Determine the [X, Y] coordinate at the center of the cell enclosing the given text.  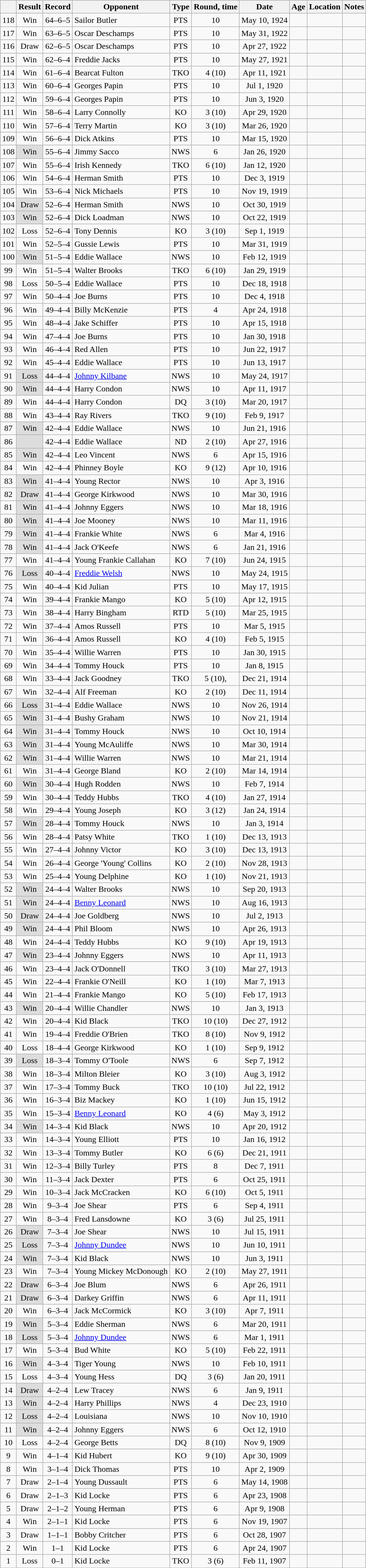
3 (12) [216, 810]
44 [8, 995]
92 [8, 362]
Dick Loadman [121, 218]
Jan 20, 1911 [265, 1377]
Jul 25, 1911 [265, 1218]
89 [8, 402]
Jan 16, 1912 [265, 1140]
90 [8, 389]
57–6–4 [58, 125]
Dick Thomas [121, 1469]
Billy Turley [121, 1166]
Young Rector [121, 481]
Jun 13, 1917 [265, 362]
Nov 28, 1913 [265, 863]
Young Joseph [121, 810]
Eddie Sherman [121, 1324]
116 [8, 46]
Nov 10, 1910 [265, 1416]
Johnny Victor [121, 850]
67 [8, 692]
45–4–4 [58, 362]
66 [8, 705]
35 [8, 1113]
46 [8, 968]
Bud White [121, 1350]
91 [8, 375]
Apr 15, 1918 [265, 323]
Young McAuliffe [121, 744]
Ray Rivers [121, 415]
Apr 30, 1909 [265, 1456]
Apr 15, 1916 [265, 455]
2–1–3 [58, 1495]
Bobby Critcher [121, 1535]
17–3–4 [58, 1087]
64–6–5 [58, 20]
82 [8, 494]
105 [8, 191]
Harry Bingham [121, 613]
Apr 27, 1922 [265, 46]
Jun 3, 1911 [265, 1258]
Dec 7, 1911 [265, 1166]
Billy McKenzie [121, 310]
Apr 24, 1907 [265, 1548]
Dec 21, 1914 [265, 679]
15 [8, 1377]
Feb 22, 1911 [265, 1350]
53 [8, 876]
Jack Dexter [121, 1179]
Jan 21, 1916 [265, 547]
118 [8, 20]
0–1 [58, 1561]
Mar 14, 1914 [265, 771]
11–3–4 [58, 1179]
74 [8, 600]
36 [8, 1100]
Age [299, 7]
Dec 4, 1918 [265, 297]
2–1–4 [58, 1482]
39–4–4 [58, 600]
Apr 11, 1917 [265, 389]
16 [8, 1363]
55 [8, 850]
RTD [181, 613]
29–4–4 [58, 810]
Jun 10, 1911 [265, 1245]
9 [8, 1456]
3 [8, 1535]
54–6–4 [58, 178]
12 [8, 1416]
93 [8, 349]
102 [8, 231]
11 [8, 1430]
7 (10) [216, 560]
18 [8, 1337]
Mar 18, 1916 [265, 507]
Jake Schiffer [121, 323]
100 [8, 257]
61 [8, 771]
94 [8, 336]
28 [8, 1205]
Louisiana [121, 1416]
1–1–1 [58, 1535]
Round, time [216, 7]
Jan 3, 1914 [265, 824]
87 [8, 428]
Willie Chandler [121, 1008]
Mar 31, 1919 [265, 244]
Nov 26, 1914 [265, 705]
77 [8, 560]
Dick Atkins [121, 138]
Jan 29, 1919 [265, 270]
96 [8, 310]
Apr 3, 1916 [265, 481]
97 [8, 297]
Young Frankie Callahan [121, 560]
Leo Vincent [121, 455]
108 [8, 152]
May 27, 1911 [265, 1271]
112 [8, 99]
Mar 30, 1916 [265, 494]
Joe Blum [121, 1285]
47 [8, 955]
25–4–4 [58, 876]
Patsy White [121, 837]
70 [8, 652]
56–6–4 [58, 138]
Darkey Griffin [121, 1298]
40 [8, 1048]
35–4–4 [58, 652]
Fred Lansdowne [121, 1218]
46–4–4 [58, 349]
4 (6) [216, 1113]
30 [8, 1179]
16–3–4 [58, 1100]
80 [8, 520]
Young Herman [121, 1508]
Dec 18, 1918 [265, 283]
69 [8, 665]
31 [8, 1166]
Jack McCracken [121, 1192]
50–5–4 [58, 283]
Terry Martin [121, 125]
Jul 1, 1920 [265, 86]
Jack O'Keefe [121, 547]
59–6–4 [58, 99]
Jun 3, 1920 [265, 99]
72 [8, 626]
Lew Tracey [121, 1390]
41 [8, 1034]
Dec 11, 1914 [265, 692]
88 [8, 415]
ND [181, 442]
Nov 9, 1912 [265, 1034]
Nov 19, 1919 [265, 191]
Joe Mooney [121, 520]
Apr 29, 1920 [265, 112]
24 [8, 1258]
Larry Connolly [121, 112]
Jan 27, 1914 [265, 797]
Biz Mackey [121, 1100]
107 [8, 165]
83 [8, 481]
Sep 9, 1912 [265, 1048]
Jan 12, 1920 [265, 165]
Mar 30, 1914 [265, 744]
Dec 23, 1910 [265, 1403]
33–4–4 [58, 679]
Young Elliott [121, 1140]
Kid Julian [121, 587]
45 [8, 981]
Jun 24, 1915 [265, 560]
51 [8, 903]
36–4–4 [58, 639]
75 [8, 587]
54 [8, 863]
Young Hess [121, 1377]
Freddie O'Brien [121, 1034]
10–3–4 [58, 1192]
Mar 25, 1915 [265, 613]
Apr 26, 1913 [265, 929]
Kid Hubert [121, 1456]
Sep 4, 1911 [265, 1205]
109 [8, 138]
George Betts [121, 1443]
27–4–4 [58, 850]
Jan 24, 1914 [265, 810]
13 [8, 1403]
Red Allen [121, 349]
71 [8, 639]
86 [8, 442]
32–4–4 [58, 692]
37–4–4 [58, 626]
George Bland [121, 771]
52–5–4 [58, 244]
Apr 19, 1913 [265, 942]
23 [8, 1271]
Tommy O'Toole [121, 1061]
Feb 5, 1915 [265, 639]
65 [8, 718]
103 [8, 218]
49–4–4 [58, 310]
Apr 11, 1921 [265, 73]
May 3, 1912 [265, 1113]
56 [8, 837]
32 [8, 1153]
Jan 26, 1920 [265, 152]
Mar 27, 1913 [265, 968]
Apr 27, 1916 [265, 442]
95 [8, 323]
50–4–4 [58, 297]
13–3–4 [58, 1153]
Mar 11, 1916 [265, 520]
27 [8, 1218]
5 [8, 1508]
Apr 2, 1909 [265, 1469]
62–6–5 [58, 46]
60–6–4 [58, 86]
Feb 17, 1913 [265, 995]
Aug 16, 1913 [265, 903]
Record [58, 7]
Harry Phillips [121, 1403]
Jul 22, 1912 [265, 1087]
78 [8, 547]
Aug 3, 1912 [265, 1074]
Tony Dennis [121, 231]
Apr 12, 1915 [265, 600]
Mar 26, 1920 [265, 125]
Alf Freeman [121, 692]
115 [8, 60]
5 (10), [216, 679]
May 31, 1922 [265, 33]
Dec 21, 1911 [265, 1153]
May 14, 1908 [265, 1482]
Sailor Butler [121, 20]
9 (12) [216, 468]
14 [8, 1390]
Jan 30, 1915 [265, 652]
Apr 11, 1913 [265, 955]
Date [265, 7]
3–1–4 [58, 1469]
98 [8, 283]
49 [8, 929]
Location [325, 7]
84 [8, 468]
114 [8, 73]
6 (6) [216, 1153]
Bearcat Fulton [121, 73]
47–4–4 [58, 336]
Gussie Lewis [121, 244]
63 [8, 744]
Dec 3, 1919 [265, 178]
Sep 1, 1919 [265, 231]
63–6–5 [58, 33]
Jun 22, 1917 [265, 349]
Milton Bleier [121, 1074]
111 [8, 112]
Jul 2, 1913 [265, 916]
Feb 7, 1914 [265, 784]
2–1–1 [58, 1522]
21–4–4 [58, 995]
Apr 7, 1911 [265, 1311]
81 [8, 507]
43 [8, 1008]
26 [8, 1232]
117 [8, 33]
48–4–4 [58, 323]
Jack McCormick [121, 1311]
Sep 20, 1913 [265, 889]
Notes [354, 7]
Irish Kennedy [121, 165]
38–4–4 [58, 613]
Result [30, 7]
Oct 5, 1911 [265, 1192]
Opponent [121, 7]
Feb 10, 1911 [265, 1363]
25 [8, 1245]
Johnny Kilbane [121, 375]
Nov 21, 1914 [265, 718]
57 [8, 824]
Mar 1, 1911 [265, 1337]
Joe Goldberg [121, 916]
38 [8, 1074]
4–1–4 [58, 1456]
43–4–4 [58, 415]
106 [8, 178]
99 [8, 270]
101 [8, 244]
May 17, 1915 [265, 587]
George 'Young' Collins [121, 863]
79 [8, 534]
Apr 23, 1908 [265, 1495]
Jimmy Sacco [121, 152]
Freddie Welsh [121, 573]
37 [8, 1087]
113 [8, 86]
12–3–4 [58, 1166]
8–3–4 [58, 1218]
Frankie O'Neill [121, 981]
48 [8, 942]
Feb 12, 1919 [265, 257]
60 [8, 784]
Apr 24, 1918 [265, 310]
52 [8, 889]
Apr 9, 1908 [265, 1508]
Type [181, 7]
22–4–4 [58, 981]
Young Delphine [121, 876]
Jack Goodney [121, 679]
Mar 21, 1914 [265, 758]
Freddie Jacks [121, 60]
19–4–4 [58, 1034]
33 [8, 1140]
110 [8, 125]
Nov 21, 1913 [265, 876]
Jul 15, 1911 [265, 1232]
34 [8, 1126]
22 [8, 1285]
Oct 12, 1910 [265, 1430]
64 [8, 731]
Phil Bloom [121, 929]
Nov 9, 1909 [265, 1443]
Apr 11, 1911 [265, 1298]
Tiger Young [121, 1363]
Dec 27, 1912 [265, 1021]
85 [8, 455]
20 [8, 1311]
73 [8, 613]
58–6–4 [58, 112]
9–3–4 [58, 1205]
Jan 3, 1913 [265, 1008]
May 10, 1924 [265, 20]
Young Mickey McDonough [121, 1271]
Feb 11, 1907 [265, 1561]
Oct 10, 1914 [265, 731]
Nov 19, 1907 [265, 1522]
104 [8, 205]
1 [8, 1561]
Jan 9, 1911 [265, 1390]
15–3–4 [58, 1113]
26–4–4 [58, 863]
Jun 21, 1916 [265, 428]
Oct 28, 1907 [265, 1535]
61–6–4 [58, 73]
Mar 20, 1911 [265, 1324]
Jack O'Donnell [121, 968]
Apr 10, 1916 [265, 468]
May 24, 1915 [265, 573]
58 [8, 810]
59 [8, 797]
Bushy Graham [121, 718]
7 [8, 1482]
21 [8, 1298]
May 24, 1917 [265, 375]
Mar 7, 1913 [265, 981]
19 [8, 1324]
53–6–4 [58, 191]
50 [8, 916]
Jan 8, 1915 [265, 665]
May 27, 1921 [265, 60]
29 [8, 1192]
Sep 7, 1912 [265, 1061]
Mar 20, 1917 [265, 402]
Hugh Rodden [121, 784]
Mar 4, 1916 [265, 534]
42 [8, 1021]
Jan 30, 1918 [265, 336]
2–1–2 [58, 1508]
Jun 15, 1912 [265, 1100]
Frankie White [121, 534]
17 [8, 1350]
18–4–4 [58, 1048]
62–6–4 [58, 60]
76 [8, 573]
Apr 20, 1912 [265, 1126]
Mar 5, 1915 [265, 626]
Young Dussault [121, 1482]
Tommy Butler [121, 1153]
Oct 25, 1911 [265, 1179]
Feb 9, 1917 [265, 415]
2 [8, 1548]
Mar 15, 1920 [265, 138]
Tommy Buck [121, 1087]
Nick Michaels [121, 191]
Oct 22, 1919 [265, 218]
1–1 [58, 1548]
Phinney Boyle [121, 468]
62 [8, 758]
39 [8, 1061]
Apr 26, 1911 [265, 1285]
Oct 30, 1919 [265, 205]
34–4–4 [58, 665]
68 [8, 679]
